From the cell containing the given text, extract its center point as (X, Y) coordinate. 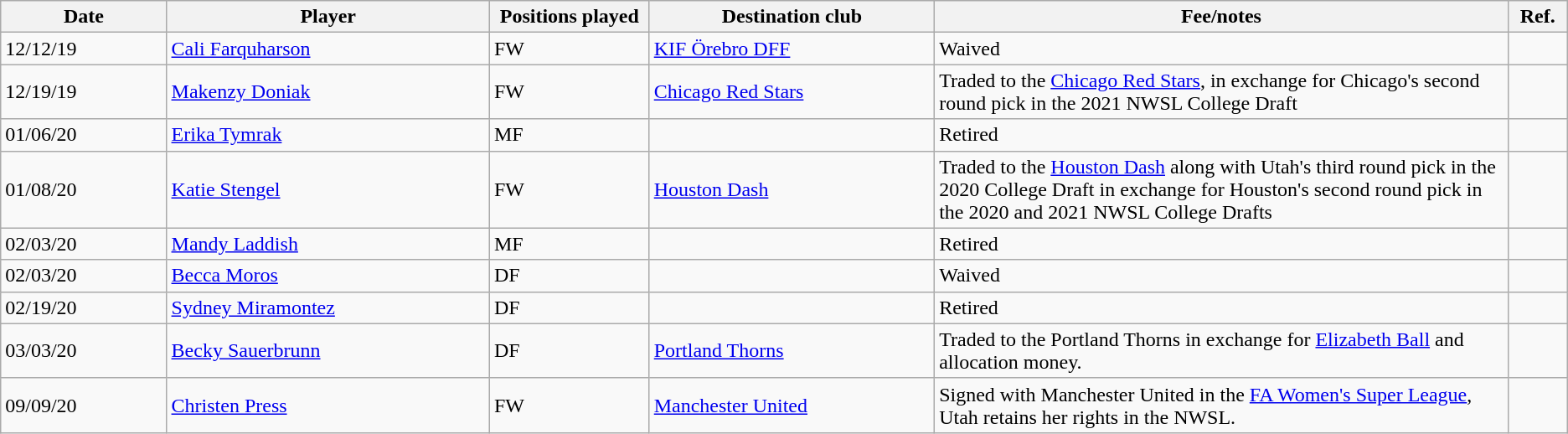
Houston Dash (792, 189)
Traded to the Portland Thorns in exchange for Elizabeth Ball and allocation money. (1221, 350)
Makenzy Doniak (328, 92)
Sydney Miramontez (328, 307)
KIF Örebro DFF (792, 49)
Chicago Red Stars (792, 92)
Portland Thorns (792, 350)
Ref. (1538, 17)
Date (84, 17)
Cali Farquharson (328, 49)
Katie Stengel (328, 189)
12/19/19 (84, 92)
01/08/20 (84, 189)
Manchester United (792, 406)
Fee/notes (1221, 17)
Destination club (792, 17)
Christen Press (328, 406)
Erika Tymrak (328, 135)
02/19/20 (84, 307)
Signed with Manchester United in the FA Women's Super League, Utah retains her rights in the NWSL. (1221, 406)
12/12/19 (84, 49)
Becky Sauerbrunn (328, 350)
09/09/20 (84, 406)
03/03/20 (84, 350)
Positions played (570, 17)
Becca Moros (328, 276)
01/06/20 (84, 135)
Traded to the Chicago Red Stars, in exchange for Chicago's second round pick in the 2021 NWSL College Draft (1221, 92)
Player (328, 17)
Mandy Laddish (328, 244)
